Detect which cell encompasses the target text, then output its [X, Y] center coordinate. 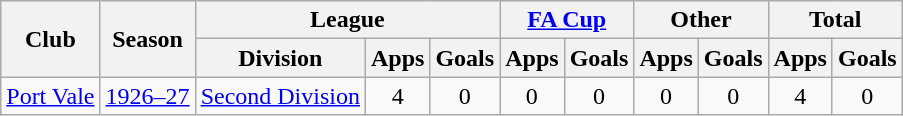
Total [835, 20]
Port Vale [50, 96]
Other [701, 20]
1926–27 [148, 96]
Season [148, 39]
League [348, 20]
Club [50, 39]
Division [280, 58]
FA Cup [567, 20]
Second Division [280, 96]
